Identify which cell holds the provided text, then report its [x, y] central coordinate. 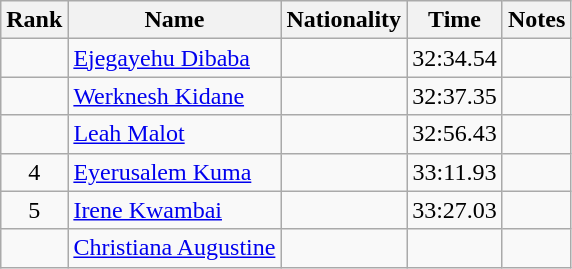
Irene Kwambai [174, 210]
Leah Malot [174, 134]
33:11.93 [455, 172]
4 [34, 172]
Rank [34, 20]
Ejegayehu Dibaba [174, 58]
Werknesh Kidane [174, 96]
Notes [536, 20]
33:27.03 [455, 210]
32:56.43 [455, 134]
Eyerusalem Kuma [174, 172]
Name [174, 20]
5 [34, 210]
Time [455, 20]
Nationality [344, 20]
Christiana Augustine [174, 248]
32:37.35 [455, 96]
32:34.54 [455, 58]
